From the cell containing the given text, extract its center point as [X, Y] coordinate. 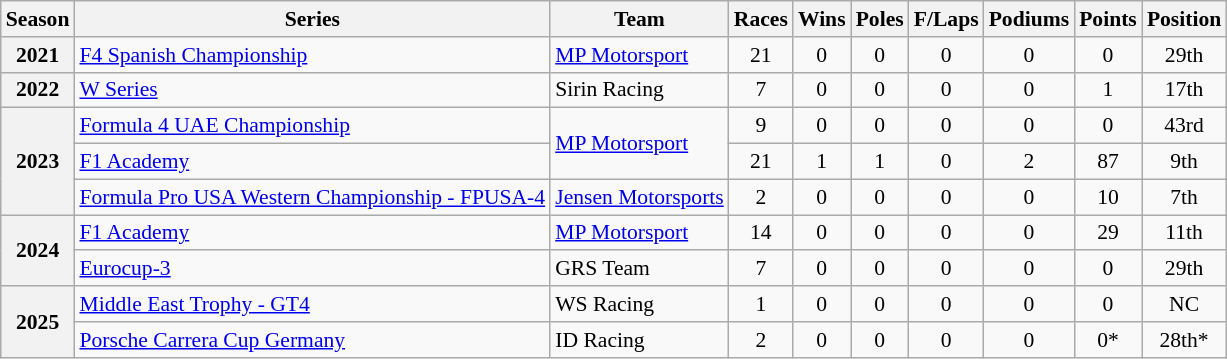
Poles [880, 19]
87 [1108, 162]
0* [1108, 340]
Team [640, 19]
28th* [1184, 340]
GRS Team [640, 269]
F/Laps [946, 19]
W Series [312, 90]
11th [1184, 233]
2022 [38, 90]
17th [1184, 90]
9th [1184, 162]
Series [312, 19]
Sirin Racing [640, 90]
F4 Spanish Championship [312, 55]
29 [1108, 233]
Middle East Trophy - GT4 [312, 304]
Eurocup-3 [312, 269]
Season [38, 19]
WS Racing [640, 304]
Wins [822, 19]
Podiums [1030, 19]
Jensen Motorsports [640, 197]
Races [761, 19]
9 [761, 126]
14 [761, 233]
ID Racing [640, 340]
2024 [38, 250]
10 [1108, 197]
Formula Pro USA Western Championship - FPUSA-4 [312, 197]
Porsche Carrera Cup Germany [312, 340]
Points [1108, 19]
43rd [1184, 126]
NC [1184, 304]
Position [1184, 19]
2021 [38, 55]
Formula 4 UAE Championship [312, 126]
2025 [38, 322]
2023 [38, 162]
7th [1184, 197]
